Identify which cell holds the provided text, then report its [X, Y] central coordinate. 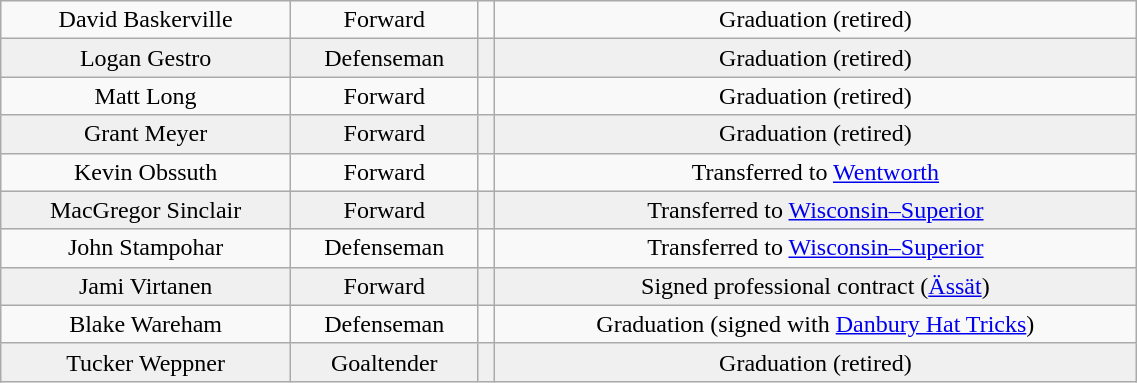
Grant Meyer [146, 134]
Goaltender [384, 362]
Signed professional contract (Ässät) [816, 286]
Kevin Obssuth [146, 172]
Graduation (signed with Danbury Hat Tricks) [816, 324]
Matt Long [146, 96]
Jami Virtanen [146, 286]
Blake Wareham [146, 324]
MacGregor Sinclair [146, 210]
Logan Gestro [146, 58]
David Baskerville [146, 20]
Tucker Weppner [146, 362]
John Stampohar [146, 248]
Transferred to Wentworth [816, 172]
